Output the [x, y] coordinate of the center of the cell containing the given text.  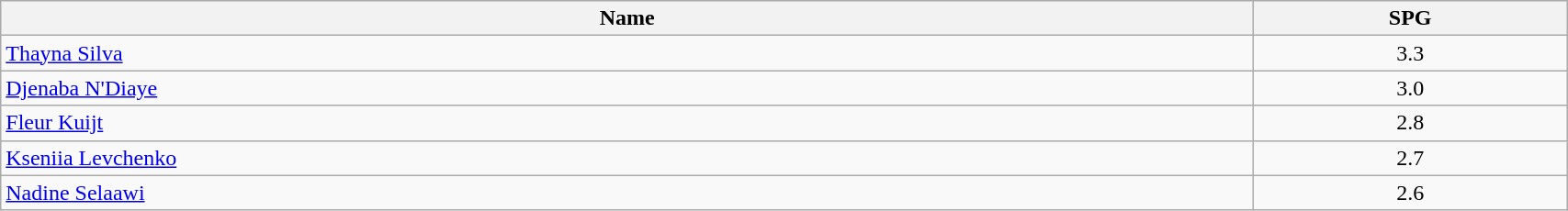
2.7 [1411, 158]
Name [627, 18]
Kseniia Levchenko [627, 158]
Thayna Silva [627, 53]
3.3 [1411, 53]
Djenaba N'Diaye [627, 88]
Nadine Selaawi [627, 193]
Fleur Kuijt [627, 123]
2.8 [1411, 123]
SPG [1411, 18]
2.6 [1411, 193]
3.0 [1411, 88]
